Return (X, Y) of the center of cell containing provided text 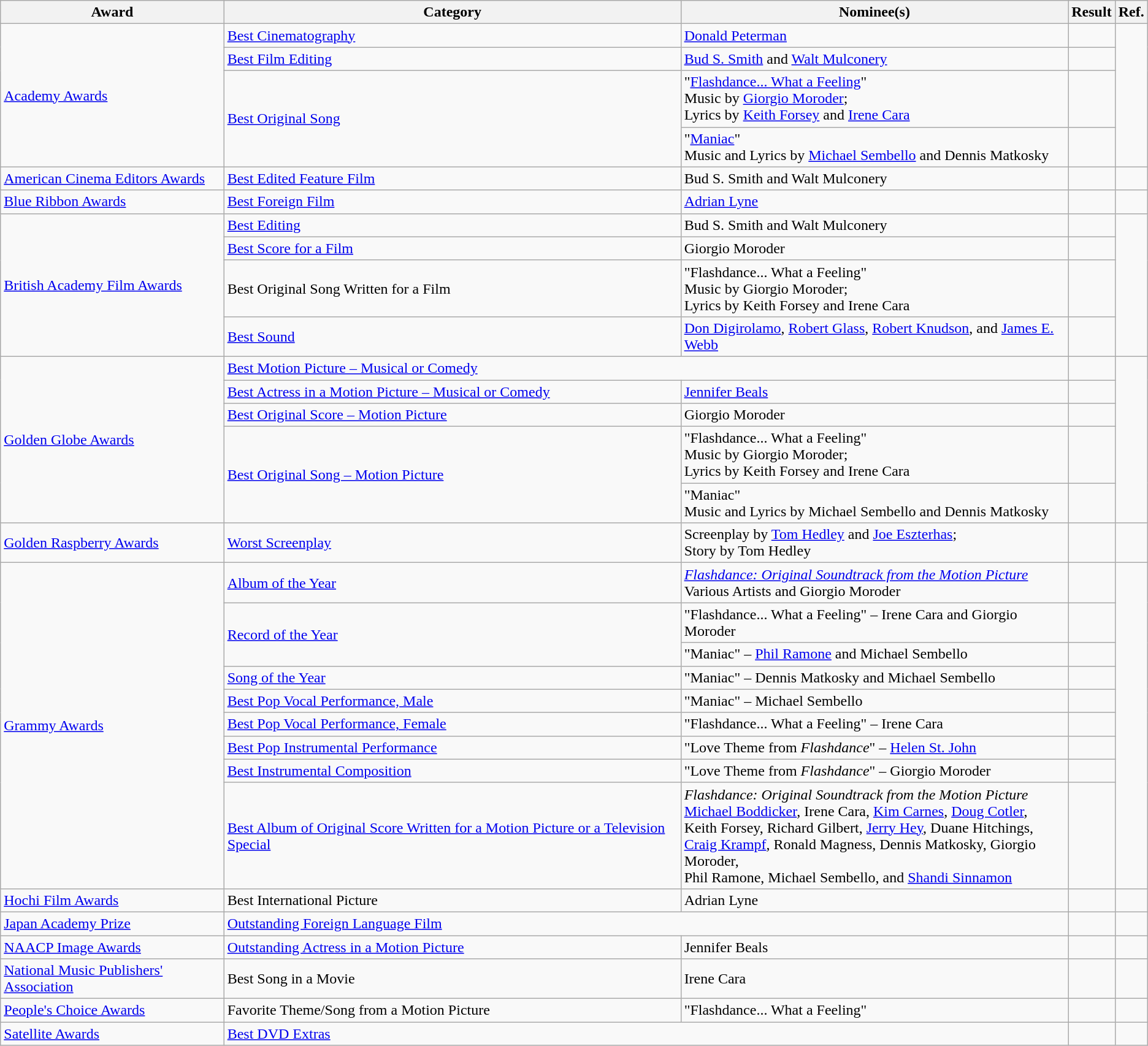
Best Album of Original Score Written for a Motion Picture or a Television Special (453, 835)
NAACP Image Awards (112, 947)
Record of the Year (453, 634)
Flashdance: Original Soundtrack from the Motion Picture Various Artists and Giorgio Moroder (874, 582)
Award (112, 12)
Best Song in a Movie (453, 979)
"Maniac" – Phil Ramone and Michael Sembello (874, 654)
Best Motion Picture – Musical or Comedy (646, 368)
Worst Screenplay (453, 543)
National Music Publishers' Association (112, 979)
Album of the Year (453, 582)
Satellite Awards (112, 1034)
Favorite Theme/Song from a Motion Picture (453, 1010)
Nominee(s) (874, 12)
"Maniac" – Michael Sembello (874, 701)
Blue Ribbon Awards (112, 202)
Screenplay by Tom Hedley and Joe Eszterhas; Story by Tom Hedley (874, 543)
Best Editing (453, 225)
"Flashdance... What a Feeling" – Irene Cara and Giorgio Moroder (874, 623)
"Maniac" – Dennis Matkosky and Michael Sembello (874, 678)
Result (1092, 12)
Song of the Year (453, 678)
Best Score for a Film (453, 248)
American Cinema Editors Awards (112, 178)
Best Sound (453, 336)
Outstanding Foreign Language Film (646, 923)
"Flashdance... What a Feeling" (874, 1010)
Japan Academy Prize (112, 923)
Best International Picture (453, 900)
Best Cinematography (453, 36)
Golden Raspberry Awards (112, 543)
Best Foreign Film (453, 202)
Hochi Film Awards (112, 900)
Best Instrumental Composition (453, 771)
Outstanding Actress in a Motion Picture (453, 947)
People's Choice Awards (112, 1010)
Best Actress in a Motion Picture – Musical or Comedy (453, 392)
Academy Awards (112, 96)
Best Original Song – Motion Picture (453, 475)
Donald Peterman (874, 36)
"Flashdance... What a Feeling" – Irene Cara (874, 724)
British Academy Film Awards (112, 284)
Best Original Song (453, 119)
Best Edited Feature Film (453, 178)
Don Digirolamo, Robert Glass, Robert Knudson, and James E. Webb (874, 336)
Best Pop Instrumental Performance (453, 747)
Best Original Song Written for a Film (453, 288)
Best Pop Vocal Performance, Female (453, 724)
Best DVD Extras (646, 1034)
Best Original Score – Motion Picture (453, 415)
"Love Theme from Flashdance" – Giorgio Moroder (874, 771)
Best Pop Vocal Performance, Male (453, 701)
Category (453, 12)
"Love Theme from Flashdance" – Helen St. John (874, 747)
Irene Cara (874, 979)
Ref. (1131, 12)
Golden Globe Awards (112, 439)
Grammy Awards (112, 726)
Best Film Editing (453, 59)
